Capture the cell that displays the provided text and extract its (x, y) central coordinate. 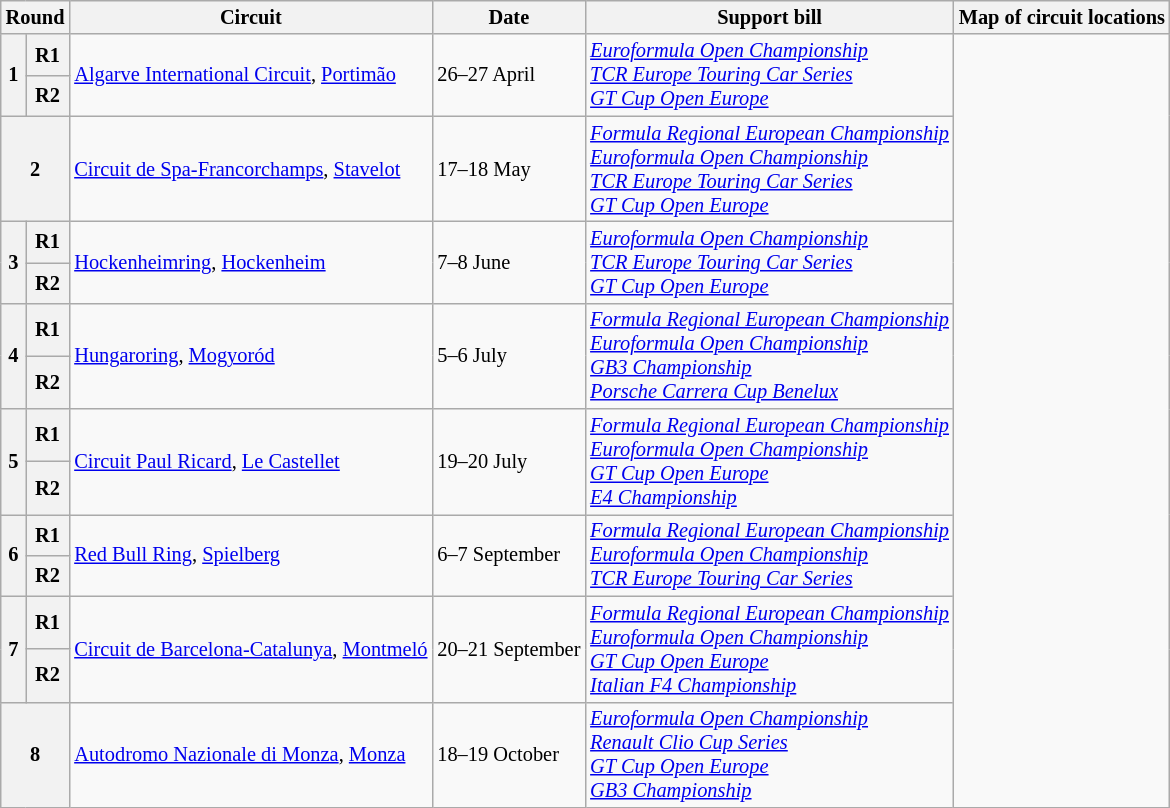
5 (14, 462)
Circuit Paul Ricard, Le Castellet (250, 462)
Round (36, 17)
Hockenheimring, Hockenheim (250, 262)
17–18 May (508, 169)
26–27 April (508, 75)
Circuit (250, 17)
19–20 July (508, 462)
8 (36, 755)
Autodromo Nazionale di Monza, Monza (250, 755)
Circuit de Barcelona-Catalunya, Montmeló (250, 649)
6 (14, 555)
7–8 June (508, 262)
Circuit de Spa-Francorchamps, Stavelot (250, 169)
Date (508, 17)
18–19 October (508, 755)
Formula Regional European ChampionshipEuroformula Open ChampionshipGB3 ChampionshipPorsche Carrera Cup Benelux (770, 356)
Formula Regional European ChampionshipEuroformula Open ChampionshipGT Cup Open EuropeE4 Championship (770, 462)
Map of circuit locations (1062, 17)
Algarve International Circuit, Portimão (250, 75)
Formula Regional European ChampionshipEuroformula Open ChampionshipTCR Europe Touring Car SeriesGT Cup Open Europe (770, 169)
4 (14, 356)
Support bill (770, 17)
Euroformula Open ChampionshipRenault Clio Cup SeriesGT Cup Open EuropeGB3 Championship (770, 755)
1 (14, 75)
7 (14, 649)
Formula Regional European ChampionshipEuroformula Open ChampionshipGT Cup Open EuropeItalian F4 Championship (770, 649)
5–6 July (508, 356)
Red Bull Ring, Spielberg (250, 555)
6–7 September (508, 555)
Hungaroring, Mogyoród (250, 356)
20–21 September (508, 649)
3 (14, 262)
Formula Regional European ChampionshipEuroformula Open ChampionshipTCR Europe Touring Car Series (770, 555)
2 (36, 169)
